Extract the [x, y] coordinate from the center of the cell holding the provided text.  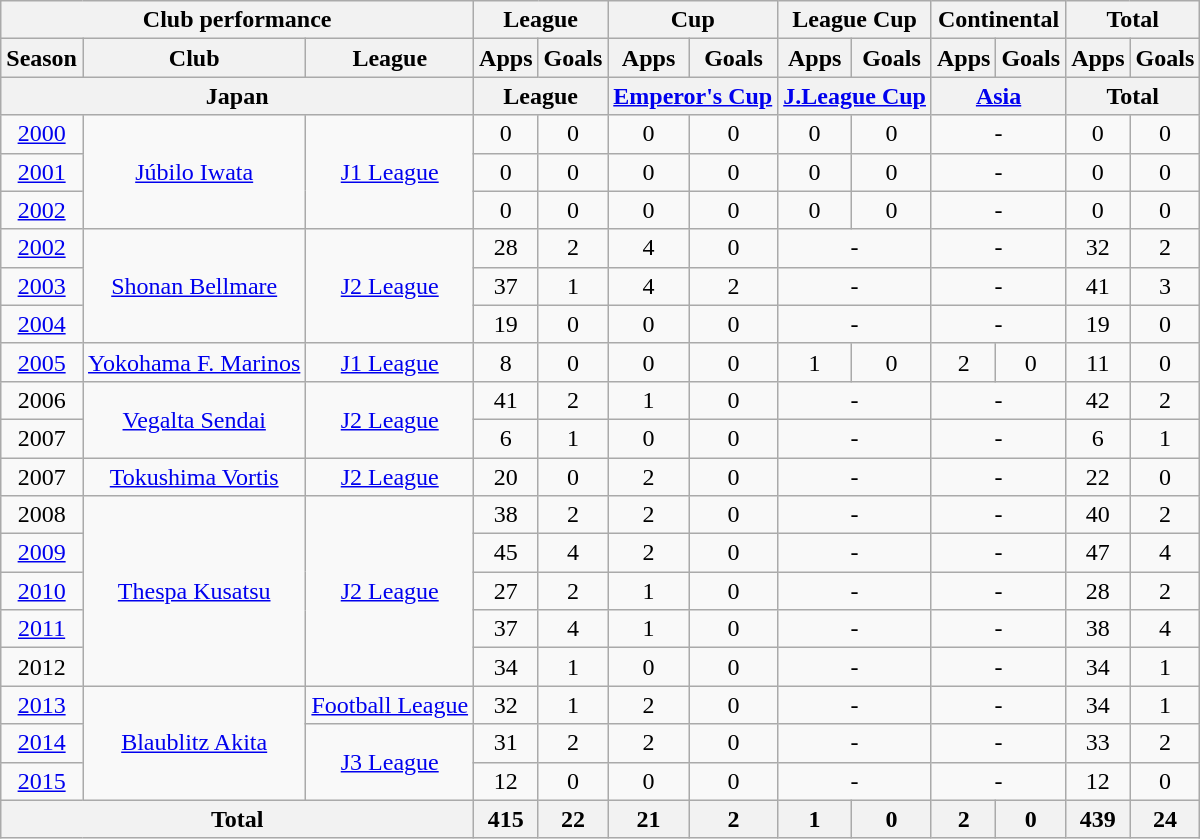
33 [1098, 743]
Continental [998, 20]
J3 League [390, 762]
2003 [42, 286]
31 [506, 743]
2004 [42, 324]
27 [506, 591]
2010 [42, 591]
24 [1165, 819]
8 [506, 362]
Club performance [238, 20]
Júbilo Iwata [194, 172]
Shonan Bellmare [194, 286]
2014 [42, 743]
Emperor's Cup [693, 96]
Club [194, 58]
Yokohama F. Marinos [194, 362]
League Cup [855, 20]
415 [506, 819]
45 [506, 553]
42 [1098, 400]
Thespa Kusatsu [194, 591]
Asia [998, 96]
2008 [42, 515]
Blaublitz Akita [194, 743]
2013 [42, 705]
20 [506, 477]
47 [1098, 553]
3 [1165, 286]
439 [1098, 819]
2006 [42, 400]
21 [649, 819]
Tokushima Vortis [194, 477]
40 [1098, 515]
Cup [693, 20]
2011 [42, 629]
J.League Cup [855, 96]
2009 [42, 553]
2015 [42, 781]
Season [42, 58]
Football League [390, 705]
2005 [42, 362]
11 [1098, 362]
Japan [238, 96]
2000 [42, 134]
2012 [42, 667]
Vegalta Sendai [194, 419]
2001 [42, 172]
